Locate the cell with the specified text and output its (X, Y) center coordinate. 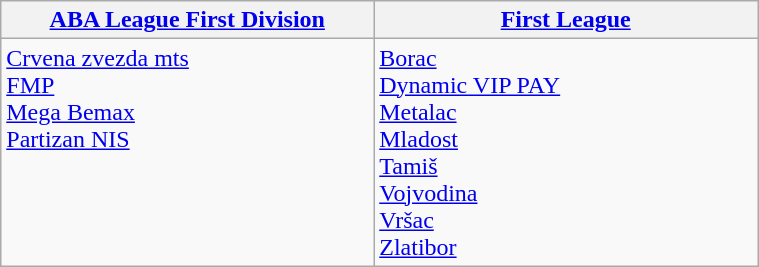
Crvena zvezda mtsFMPMega BemaxPartizan NIS (188, 152)
First League (566, 20)
BoracDynamic VIP PAYMetalacMladostTamišVojvodinaVršacZlatibor (566, 152)
ABA League First Division (188, 20)
